Return (X, Y) of the center of cell containing provided text 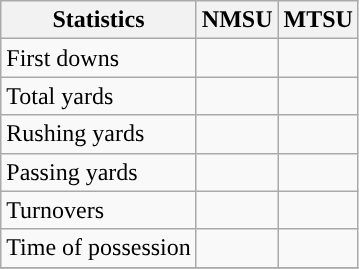
Time of possession (99, 248)
First downs (99, 58)
Total yards (99, 96)
NMSU (237, 20)
Rushing yards (99, 134)
Turnovers (99, 210)
Passing yards (99, 172)
MTSU (318, 20)
Statistics (99, 20)
